Capture the cell that displays the provided text and extract its [X, Y] central coordinate. 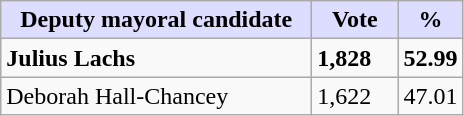
52.99 [430, 58]
Vote [355, 20]
Deputy mayoral candidate [156, 20]
1,828 [355, 58]
Deborah Hall-Chancey [156, 96]
% [430, 20]
1,622 [355, 96]
47.01 [430, 96]
Julius Lachs [156, 58]
